Locate the cell with the specified text and output its [X, Y] center coordinate. 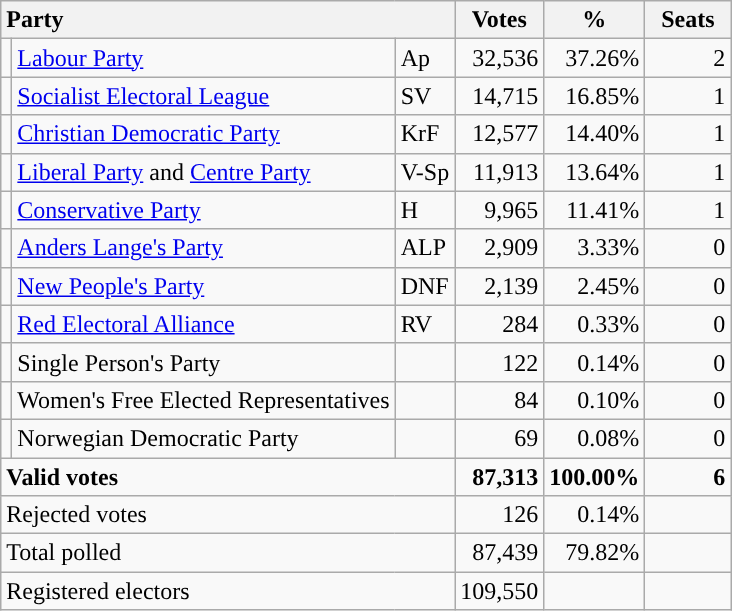
3.33% [594, 248]
Socialist Electoral League [204, 96]
2,909 [500, 248]
New People's Party [204, 286]
2.45% [594, 286]
12,577 [500, 134]
Single Person's Party [204, 362]
DNF [425, 286]
109,550 [500, 591]
122 [500, 362]
37.26% [594, 58]
Seats [688, 20]
SV [425, 96]
79.82% [594, 553]
Total polled [228, 553]
ALP [425, 248]
Norwegian Democratic Party [204, 438]
87,439 [500, 553]
13.64% [594, 172]
11,913 [500, 172]
284 [500, 324]
KrF [425, 134]
0.08% [594, 438]
Red Electoral Alliance [204, 324]
0.33% [594, 324]
Labour Party [204, 58]
Valid votes [228, 477]
84 [500, 400]
0.10% [594, 400]
11.41% [594, 210]
Anders Lange's Party [204, 248]
Conservative Party [204, 210]
16.85% [594, 96]
100.00% [594, 477]
Rejected votes [228, 515]
14.40% [594, 134]
Liberal Party and Centre Party [204, 172]
2,139 [500, 286]
Women's Free Elected Representatives [204, 400]
Registered electors [228, 591]
H [425, 210]
126 [500, 515]
Christian Democratic Party [204, 134]
V-Sp [425, 172]
Ap [425, 58]
% [594, 20]
14,715 [500, 96]
Party [228, 20]
87,313 [500, 477]
69 [500, 438]
Votes [500, 20]
32,536 [500, 58]
6 [688, 477]
9,965 [500, 210]
2 [688, 58]
RV [425, 324]
